Detect which cell encompasses the target text, then output its (x, y) center coordinate. 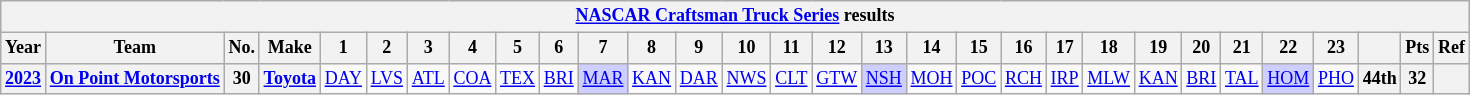
12 (837, 48)
Toyota (290, 78)
CLT (792, 78)
COA (472, 78)
PHO (1336, 78)
NASCAR Craftsman Truck Series results (736, 16)
19 (1158, 48)
POC (979, 78)
Ref (1452, 48)
TEX (518, 78)
22 (1288, 48)
NWS (746, 78)
20 (1202, 48)
13 (884, 48)
7 (603, 48)
23 (1336, 48)
MAR (603, 78)
11 (792, 48)
1 (343, 48)
32 (1418, 78)
Year (24, 48)
Team (134, 48)
GTW (837, 78)
Pts (1418, 48)
No. (242, 48)
5 (518, 48)
On Point Motorsports (134, 78)
30 (242, 78)
MLW (1108, 78)
RCH (1024, 78)
NSH (884, 78)
8 (652, 48)
17 (1064, 48)
DAY (343, 78)
TAL (1242, 78)
2 (386, 48)
3 (428, 48)
18 (1108, 48)
9 (698, 48)
14 (932, 48)
21 (1242, 48)
ATL (428, 78)
IRP (1064, 78)
2023 (24, 78)
10 (746, 48)
Make (290, 48)
DAR (698, 78)
16 (1024, 48)
HOM (1288, 78)
44th (1380, 78)
6 (558, 48)
4 (472, 48)
MOH (932, 78)
LVS (386, 78)
15 (979, 48)
